Provide the (X, Y) coordinate of the cell's center where the given text is located.  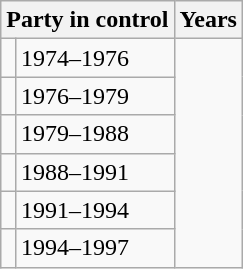
1979–1988 (94, 134)
1991–1994 (94, 210)
Party in control (88, 20)
1974–1976 (94, 58)
1988–1991 (94, 172)
1976–1979 (94, 96)
1994–1997 (94, 248)
Years (208, 20)
